Determine the (x, y) coordinate at the center of the cell enclosing the given text.  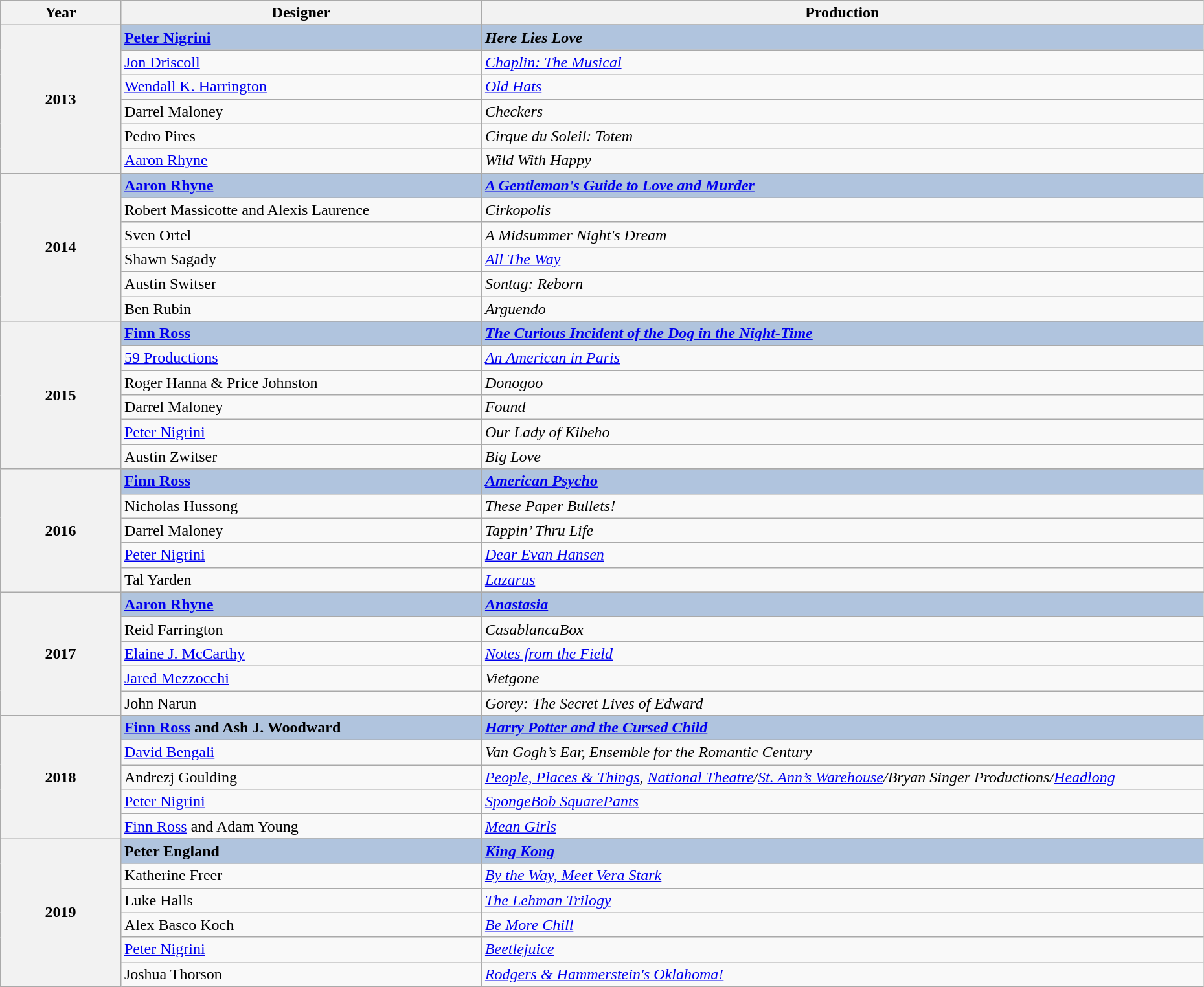
Austin Switser (301, 284)
John Narun (301, 703)
Joshua Thorson (301, 974)
A Gentleman's Guide to Love and Murder (842, 185)
A Midsummer Night's Dream (842, 234)
2016 (61, 530)
SpongeBob SquarePants (842, 802)
David Bengali (301, 753)
2015 (61, 395)
Cirkopolis (842, 210)
Cirque du Soleil: Totem (842, 136)
An American in Paris (842, 358)
Found (842, 407)
Old Hats (842, 87)
Year (61, 13)
These Paper Bullets! (842, 506)
Van Gogh’s Ear, Ensemble for the Romantic Century (842, 753)
Nicholas Hussong (301, 506)
Beetlejuice (842, 949)
Austin Zwitser (301, 457)
People, Places & Things, National Theatre/St. Ann’s Warehouse/Bryan Singer Productions/Headlong (842, 777)
Peter England (301, 851)
Big Love (842, 457)
The Lehman Trilogy (842, 900)
Pedro Pires (301, 136)
Designer (301, 13)
2018 (61, 777)
Vietgone (842, 678)
Katherine Freer (301, 876)
Donogoo (842, 383)
Shawn Sagady (301, 259)
Jon Driscoll (301, 62)
Jared Mezzocchi (301, 678)
Alex Basco Koch (301, 925)
Lazarus (842, 580)
Anastasia (842, 604)
2017 (61, 653)
Our Lady of Kibeho (842, 432)
Andrezj Goulding (301, 777)
Be More Chill (842, 925)
Tal Yarden (301, 580)
Dear Evan Hansen (842, 555)
2019 (61, 913)
59 Productions (301, 358)
2014 (61, 247)
Reid Farrington (301, 629)
Elaine J. McCarthy (301, 653)
Here Lies Love (842, 38)
American Psycho (842, 481)
Production (842, 13)
CasablancaBox (842, 629)
The Curious Incident of the Dog in the Night-Time (842, 334)
Robert Massicotte and Alexis Laurence (301, 210)
Rodgers & Hammerstein's Oklahoma! (842, 974)
Finn Ross and Adam Young (301, 826)
Sven Ortel (301, 234)
Gorey: The Secret Lives of Edward (842, 703)
Tappin’ Thru Life (842, 530)
All The Way (842, 259)
King Kong (842, 851)
Sontag: Reborn (842, 284)
By the Way, Meet Vera Stark (842, 876)
2013 (61, 99)
Wendall K. Harrington (301, 87)
Checkers (842, 111)
Roger Hanna & Price Johnston (301, 383)
Ben Rubin (301, 309)
Arguendo (842, 309)
Chaplin: The Musical (842, 62)
Wild With Happy (842, 161)
Luke Halls (301, 900)
Notes from the Field (842, 653)
Finn Ross and Ash J. Woodward (301, 728)
Harry Potter and the Cursed Child (842, 728)
Mean Girls (842, 826)
